Provide the (x, y) coordinate of the cell's center where the given text is located.  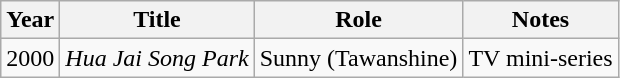
Notes (540, 20)
TV mini-series (540, 58)
Hua Jai Song Park (157, 58)
Year (30, 20)
2000 (30, 58)
Role (358, 20)
Sunny (Tawanshine) (358, 58)
Title (157, 20)
